Identify which cell holds the provided text, then report its [x, y] central coordinate. 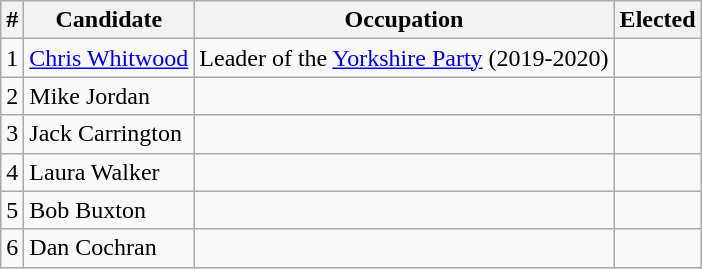
3 [12, 134]
Bob Buxton [109, 210]
Chris Whitwood [109, 58]
Laura Walker [109, 172]
Elected [658, 20]
Mike Jordan [109, 96]
2 [12, 96]
1 [12, 58]
Dan Cochran [109, 248]
5 [12, 210]
6 [12, 248]
4 [12, 172]
Leader of the Yorkshire Party (2019-2020) [404, 58]
Jack Carrington [109, 134]
# [12, 20]
Candidate [109, 20]
Occupation [404, 20]
